For the text-containing cell, return its midpoint in [x, y] coordinate format. 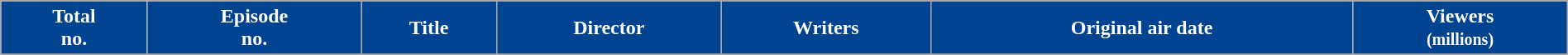
Title [429, 28]
Writers [825, 28]
Totalno. [74, 28]
Viewers(millions) [1460, 28]
Director [609, 28]
Original air date [1141, 28]
Episodeno. [254, 28]
